Find where the given text appears and provide that cell's center as [X, Y] coordinate. 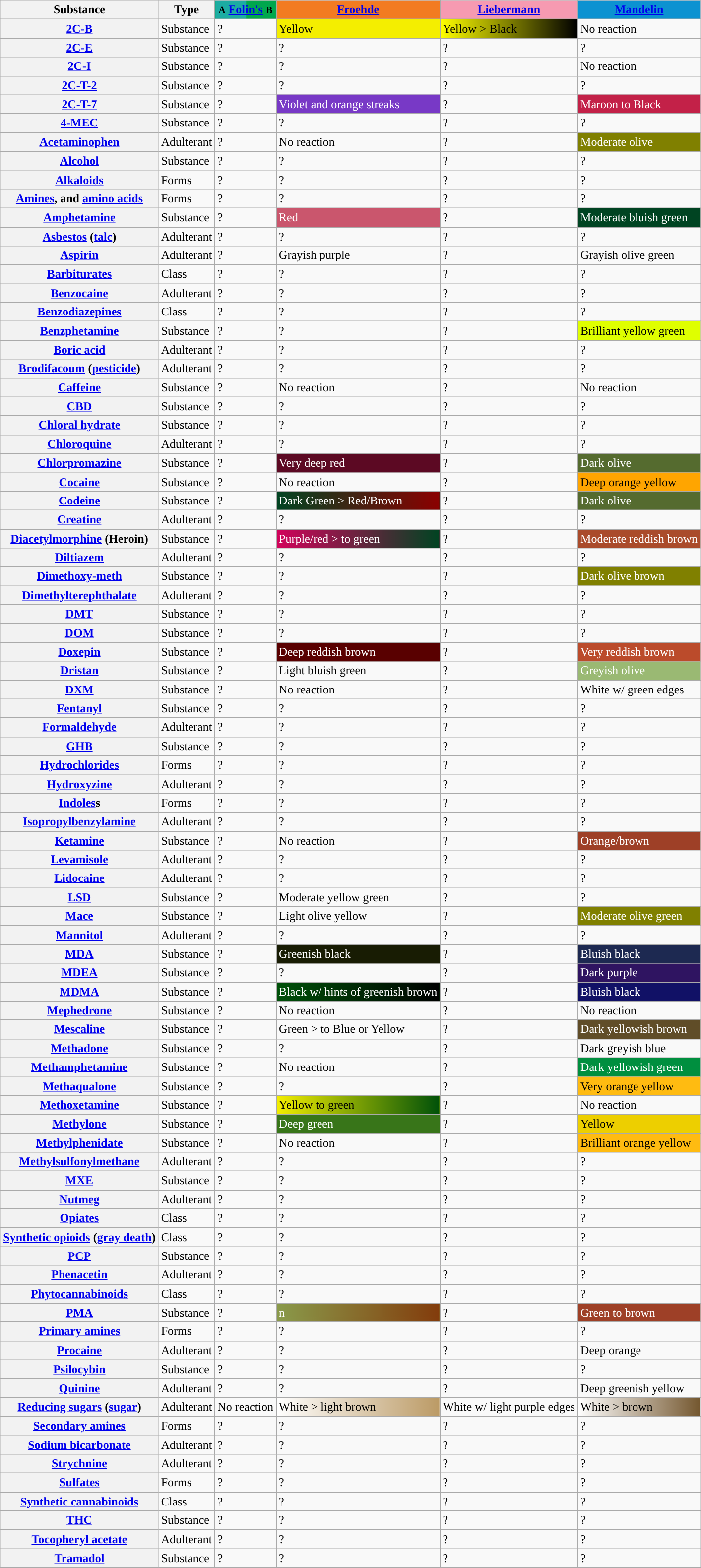
Light olive yellow [358, 916]
Methylphenidate [79, 1142]
Very deep red [358, 463]
Dimethylterephthalate [79, 595]
Deep reddish brown [358, 652]
Dark olive brown [639, 576]
Green to brown [639, 1313]
Benzphetamine [79, 331]
Moderate bluish green [639, 217]
Dark greyish blue [639, 1048]
Methamphetamine [79, 1067]
Very orange yellow [639, 1086]
n [358, 1313]
Dark yellowish green [639, 1067]
Moderate yellow green [358, 897]
Methylone [79, 1124]
Secondary amines [79, 1426]
Deep orange yellow [639, 482]
Brilliant yellow green [639, 331]
CBD [79, 406]
DOM [79, 633]
Phytocannabinoids [79, 1294]
Aspirin [79, 255]
Benzodiazepines [79, 312]
Chloroquine [79, 444]
LSD [79, 897]
Levamisole [79, 860]
Amphetamine [79, 217]
DMT [79, 614]
Lidocaine [79, 878]
Mescaline [79, 1029]
Deep orange [639, 1350]
Diltiazem [79, 558]
Deep green [358, 1124]
Moderate reddish brown [639, 538]
Chloral hydrate [79, 425]
PCP [79, 1256]
Asbestos (talc) [79, 237]
Hydroxyzine [79, 784]
2C-T-2 [79, 85]
Dark yellowish brown [639, 1029]
4-MEC [79, 123]
2C-I [79, 66]
Boric acid [79, 350]
Moderate olive green [639, 916]
Violet and orange streaks [358, 104]
Methylsulfonylmethane [79, 1162]
Reducing sugars (sugar) [79, 1407]
Synthetic cannabinoids [79, 1502]
Chlorpromazine [79, 463]
Tramadol [79, 1558]
Creatine [79, 519]
Brodifacoum (pesticide) [79, 369]
Amines, and amino acids [79, 198]
Codeine [79, 501]
Type [187, 10]
2C-B [79, 29]
White w/ light purple edges [509, 1407]
Mephedrone [79, 1010]
MDA [79, 954]
Barbiturates [79, 274]
Benzocaine [79, 293]
Alcohol [79, 161]
Dristan [79, 671]
2C-T-7 [79, 104]
MDMA [79, 992]
Black w/ hints of greenish brown [358, 992]
Maroon to Black [639, 104]
Red [358, 217]
Quinine [79, 1388]
Methaqualone [79, 1086]
Dark Green > Red/Brown [358, 501]
A Folin's B [246, 10]
Cocaine [79, 482]
Very reddish brown [639, 652]
Orange/brown [639, 841]
Purple/red > to green [358, 538]
Grayish olive green [639, 255]
Dark purple [639, 973]
Alkaloids [79, 180]
Dimethoxy-meth [79, 576]
Tocopheryl acetate [79, 1539]
Sodium bicarbonate [79, 1445]
Phenacetin [79, 1275]
Liebermann [509, 10]
MXE [79, 1181]
Greenish black [358, 954]
DXM [79, 690]
Isopropylbenzylamine [79, 821]
Sulfates [79, 1483]
Methadone [79, 1048]
Fentanyl [79, 708]
Diacetylmorphine (Heroin) [79, 538]
MDEA [79, 973]
Primary amines [79, 1331]
Methoxetamine [79, 1105]
Mace [79, 916]
Yellow > Black [509, 29]
Nutmeg [79, 1199]
THC [79, 1520]
Psilocybin [79, 1369]
Mannitol [79, 935]
Ketamine [79, 841]
Grayish purple [358, 255]
Green > to Blue or Yellow [358, 1029]
Indoless [79, 803]
Strychnine [79, 1464]
Caffeine [79, 387]
Formaldehyde [79, 727]
Procaine [79, 1350]
GHB [79, 746]
Yellow to green [358, 1105]
White > brown [639, 1407]
Froehde [358, 10]
Brilliant orange yellow [639, 1142]
2C-E [79, 48]
Opiates [79, 1218]
Synthetic opioids (gray death) [79, 1237]
Moderate olive [639, 142]
Greyish olive [639, 671]
White w/ green edges [639, 690]
Hydrochlorides [79, 765]
Deep greenish yellow [639, 1388]
PMA [79, 1313]
Mandelin [639, 10]
Light bluish green [358, 671]
White > light brown [358, 1407]
Acetaminophen [79, 142]
Doxepin [79, 652]
